Capture the cell that displays the provided text and extract its (x, y) central coordinate. 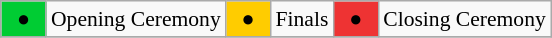
Finals (302, 19)
Opening Ceremony (136, 19)
Closing Ceremony (464, 19)
